Detect which cell encompasses the target text, then output its [x, y] center coordinate. 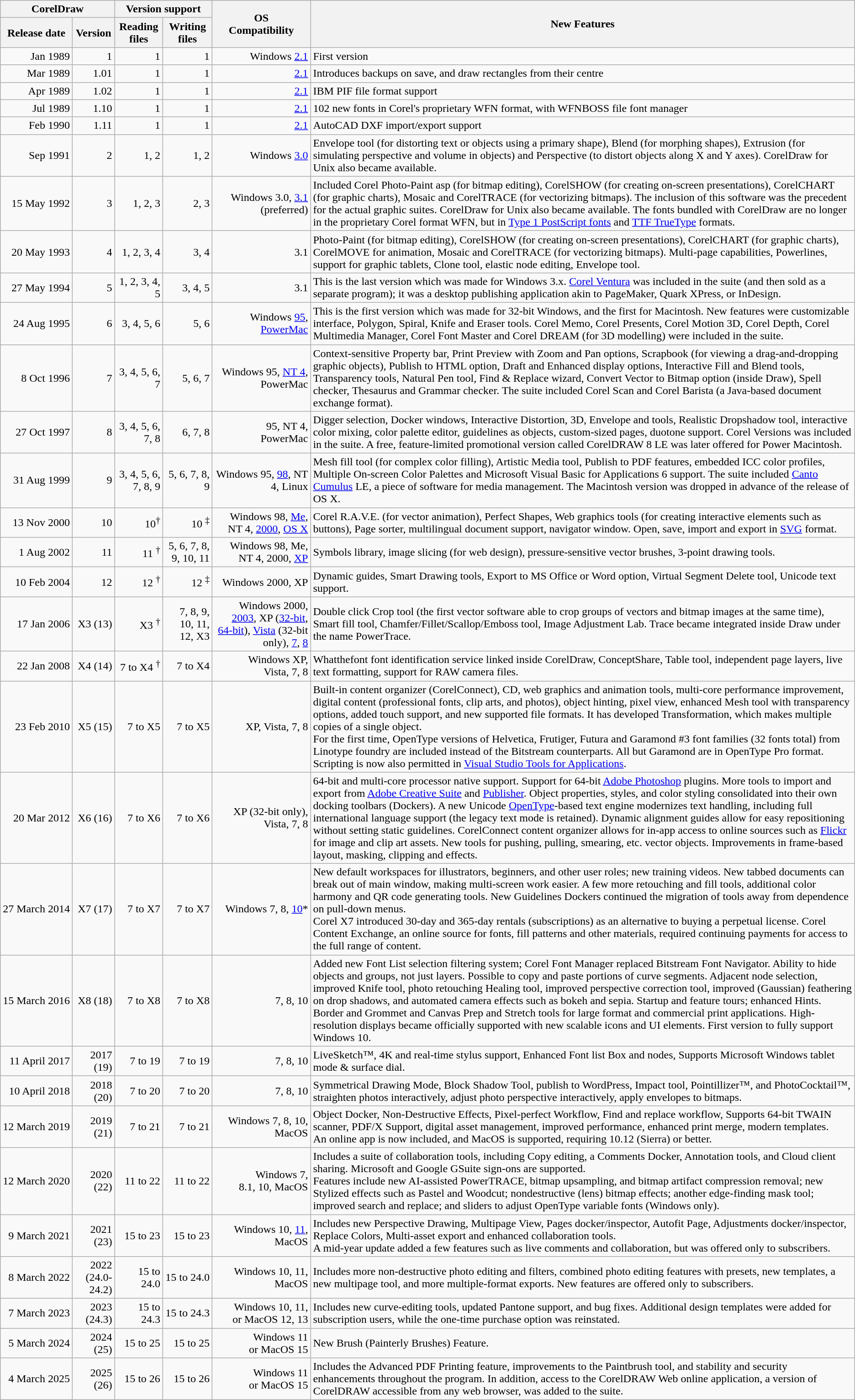
X3 (13) [93, 624]
10 ‡ [187, 522]
Feb 1990 [37, 126]
5, 6, 7, 8, 9, 10, 11 [187, 553]
Windows 95, NT 4,PowerMac [261, 378]
20 May 1993 [37, 252]
2, 3 [187, 204]
22 Jan 2008 [37, 666]
Version [93, 33]
31 Aug 1999 [37, 480]
Windows XP,Vista, 7, 8 [261, 666]
AutoCAD DXF import/export support [583, 126]
X8 (18) [93, 1000]
5 March 2024 [37, 1343]
13 Nov 2000 [37, 522]
Dynamic guides, Smart Drawing tools, Export to MS Office or Word option, Virtual Segment Delete tool, Unicode text support. [583, 582]
Windows 2.1 [261, 56]
8 Oct 1996 [37, 378]
New Features [583, 24]
Jul 1989 [37, 108]
10 [93, 522]
Windows 3.0, 3.1 (preferred) [261, 204]
IBM PIF file format support [583, 91]
6, 7, 8 [187, 432]
Writing files [187, 33]
9 March 2021 [37, 1236]
12 March 2019 [37, 1126]
7 [93, 378]
2023(24.3) [93, 1313]
27 May 1994 [37, 288]
X4 (14) [93, 666]
8 [93, 432]
2022(24.0-24.2) [93, 1278]
9 [93, 480]
Version support [164, 9]
Mar 1989 [37, 74]
X7 (17) [93, 909]
First version [583, 56]
Windows 98, Me, NT 4, 2000, XP [261, 553]
CorelDraw [58, 9]
2025(26) [93, 1379]
12 [93, 582]
Windows 7, 8, 10* [261, 909]
5, 6, 7 [187, 378]
Windows 7, 8, 10,MacOS [261, 1126]
OSCompatibility [261, 24]
3, 4, 5 [187, 288]
X6 (16) [93, 818]
2017 (19) [93, 1061]
7 to X4 [187, 666]
1.01 [93, 74]
3, 4, 5, 6 [139, 323]
5, 6 [187, 323]
2019 (21) [93, 1126]
1.02 [93, 91]
27 Oct 1997 [37, 432]
20 Mar 2012 [37, 818]
LiveSketch™, 4K and real-time stylus support, Enhanced Font list Box and nodes, Supports Microsoft Windows tablet mode & surface dial. [583, 1061]
Release date [37, 33]
New Brush (Painterly Brushes) Feature. [583, 1343]
6 [93, 323]
15 May 1992 [37, 204]
Windows 3.0 [261, 155]
15 March 2016 [37, 1000]
8 March 2022 [37, 1278]
11 † [139, 553]
2 [93, 155]
2020(22) [93, 1181]
Sep 1991 [37, 155]
4 March 2025 [37, 1379]
1.10 [93, 108]
X5 (15) [93, 726]
2024(25) [93, 1343]
17 Jan 2006 [37, 624]
10 Feb 2004 [37, 582]
1, 2, 3, 4 [139, 252]
12 † [139, 582]
12 March 2020 [37, 1181]
3, 4, 5, 6, 7 [139, 378]
Apr 1989 [37, 91]
102 new fonts in Corel's proprietary WFN format, with WFNBOSS file font manager [583, 108]
Symbols library, image slicing (for web design), pressure-sensitive vector brushes, 3-point drawing tools. [583, 553]
3, 4, 5, 6, 7, 8 [139, 432]
XP (32-bit only), Vista, 7, 8 [261, 818]
Windows 7,8.1, 10, MacOS [261, 1181]
7 March 2023 [37, 1313]
10† [139, 522]
Reading files [139, 33]
1, 2, 3, 4, 5 [139, 288]
7 to X4 † [139, 666]
Windows 2000, XP [261, 582]
1 Aug 2002 [37, 553]
Introduces backups on save, and draw rectangles from their centre [583, 74]
10 April 2018 [37, 1090]
3 [93, 204]
2021(23) [93, 1236]
3, 4 [187, 252]
XP, Vista, 7, 8 [261, 726]
4 [93, 252]
7, 8, 9, 10, 11, 12, X3 [187, 624]
95, NT 4,PowerMac [261, 432]
1.11 [93, 126]
23 Feb 2010 [37, 726]
Windows 2000, 2003, XP (32-bit, 64-bit), Vista (32-bit only), 7, 8 [261, 624]
Windows 10, 11,or MacOS 12, 13 [261, 1313]
24 Aug 1995 [37, 323]
2018 (20) [93, 1090]
11 [93, 553]
5, 6, 7, 8, 9 [187, 480]
Windows 95, 98, NT 4, Linux [261, 480]
3, 4, 5, 6, 7, 8, 9 [139, 480]
11 April 2017 [37, 1061]
1, 2, 3 [139, 204]
Windows 98, Me, NT 4, 2000, OS X [261, 522]
12 ‡ [187, 582]
X3 † [139, 624]
Windows 95,PowerMac [261, 323]
Jan 1989 [37, 56]
5 [93, 288]
27 March 2014 [37, 909]
